Pinpoint the cell where the given text exists, returning its (x, y) midpoint coordinate. 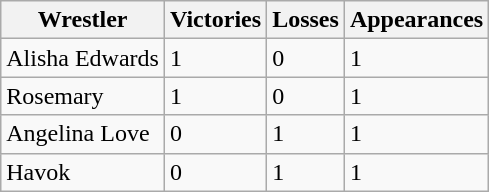
Alisha Edwards (83, 58)
Losses (306, 20)
Rosemary (83, 96)
Victories (215, 20)
Angelina Love (83, 134)
Havok (83, 172)
Appearances (416, 20)
Wrestler (83, 20)
